Return the [x, y] coordinate for the center point of the cell that contains the specified text.  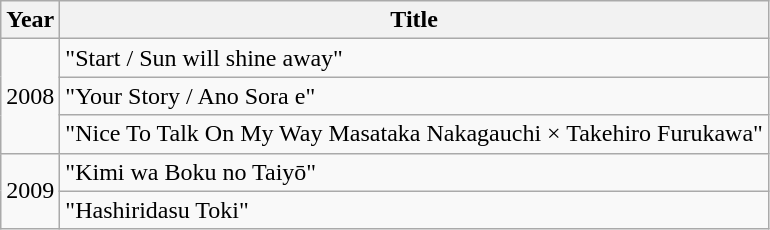
"Nice To Talk On My Way Masataka Nakagauchi × Takehiro Furukawa" [414, 134]
"Start / Sun will shine away" [414, 58]
"Your Story / Ano Sora e" [414, 96]
Year [30, 20]
2008 [30, 96]
"Kimi wa Boku no Taiyō" [414, 172]
Title [414, 20]
"Hashiridasu Toki" [414, 210]
2009 [30, 191]
